Detect which cell encompasses the target text, then output its [X, Y] center coordinate. 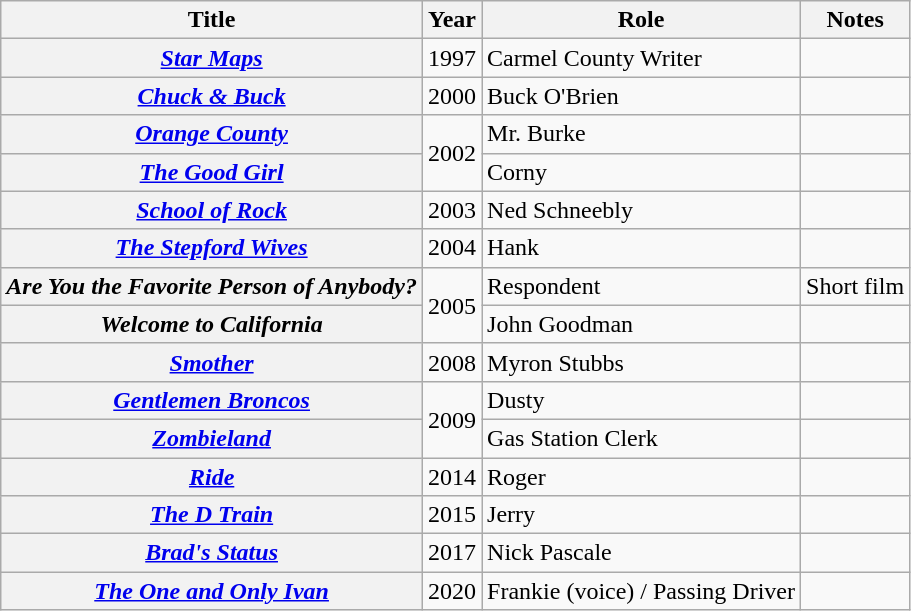
2014 [452, 477]
Carmel County Writer [642, 58]
2009 [452, 419]
2017 [452, 553]
The Good Girl [212, 172]
2008 [452, 362]
Orange County [212, 134]
The D Train [212, 515]
Brad's Status [212, 553]
Are You the Favorite Person of Anybody? [212, 286]
Chuck & Buck [212, 96]
Hank [642, 248]
Roger [642, 477]
Smother [212, 362]
Short film [856, 286]
Gentlemen Broncos [212, 400]
2002 [452, 153]
Title [212, 20]
Welcome to California [212, 324]
2015 [452, 515]
Notes [856, 20]
Frankie (voice) / Passing Driver [642, 591]
Ride [212, 477]
John Goodman [642, 324]
2000 [452, 96]
Mr. Burke [642, 134]
Nick Pascale [642, 553]
Ned Schneebly [642, 210]
1997 [452, 58]
Respondent [642, 286]
Buck O'Brien [642, 96]
Jerry [642, 515]
2005 [452, 305]
Dusty [642, 400]
2003 [452, 210]
Year [452, 20]
2020 [452, 591]
Myron Stubbs [642, 362]
The Stepford Wives [212, 248]
Star Maps [212, 58]
Zombieland [212, 438]
2004 [452, 248]
The One and Only Ivan [212, 591]
Corny [642, 172]
School of Rock [212, 210]
Gas Station Clerk [642, 438]
Role [642, 20]
